Scan for the cell matching the given text and deliver its [x, y] coordinate at center. 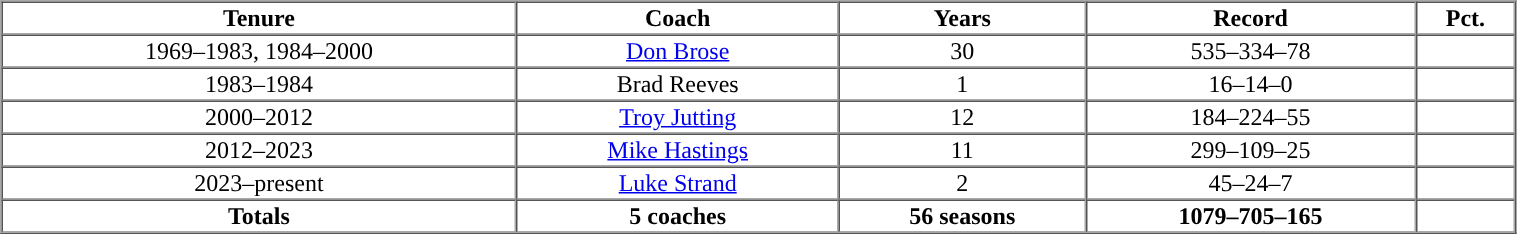
5 coaches [678, 216]
1 [962, 84]
299–109–25 [1251, 150]
535–334–78 [1251, 50]
Mike Hastings [678, 150]
Pct. [1466, 18]
11 [962, 150]
Troy Jutting [678, 116]
1983–1984 [260, 84]
Record [1251, 18]
Luke Strand [678, 182]
Brad Reeves [678, 84]
1969–1983, 1984–2000 [260, 50]
1079–705–165 [1251, 216]
Coach [678, 18]
Totals [260, 216]
16–14–0 [1251, 84]
56 seasons [962, 216]
2012–2023 [260, 150]
184–224–55 [1251, 116]
2000–2012 [260, 116]
Tenure [260, 18]
Don Brose [678, 50]
Years [962, 18]
2 [962, 182]
45–24–7 [1251, 182]
12 [962, 116]
30 [962, 50]
2023–present [260, 182]
